Identify which cell holds the provided text, then report its [x, y] central coordinate. 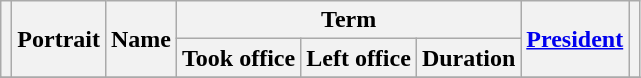
President [575, 39]
Name [140, 39]
Duration [468, 58]
Portrait [59, 39]
Took office [239, 58]
Term [349, 20]
Left office [359, 58]
